Extract the (x, y) coordinate from the center of the cell holding the provided text.  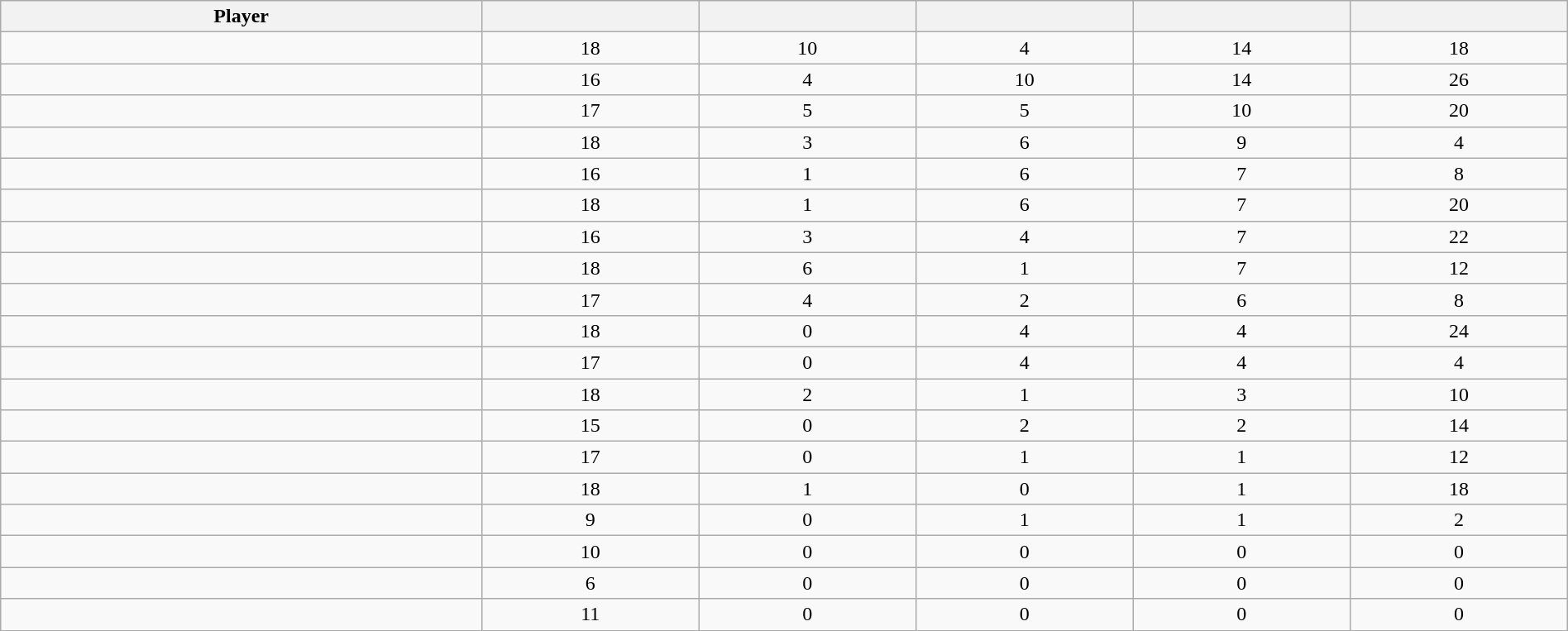
Player (241, 17)
22 (1459, 237)
24 (1459, 331)
15 (590, 426)
26 (1459, 79)
11 (590, 614)
